Scan for the cell matching the given text and deliver its (x, y) coordinate at center. 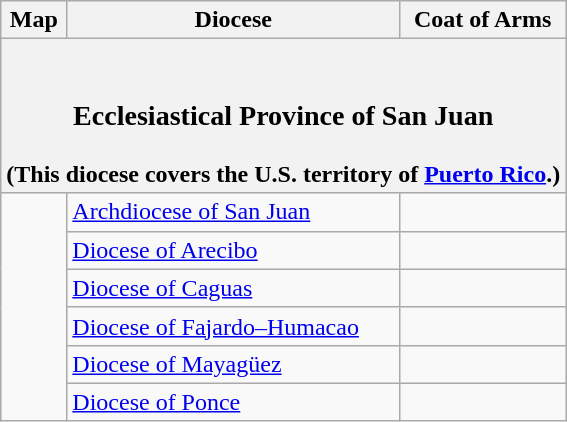
Diocese of Ponce (234, 402)
Diocese (234, 20)
Map (34, 20)
Diocese of Arecibo (234, 250)
Diocese of Mayagüez (234, 364)
Diocese of Fajardo–Humacao (234, 326)
Coat of Arms (483, 20)
Ecclesiastical Province of San Juan(This diocese covers the U.S. territory of Puerto Rico.) (284, 116)
Archdiocese of San Juan (234, 212)
Diocese of Caguas (234, 288)
